Pinpoint the cell where the given text exists, returning its (X, Y) midpoint coordinate. 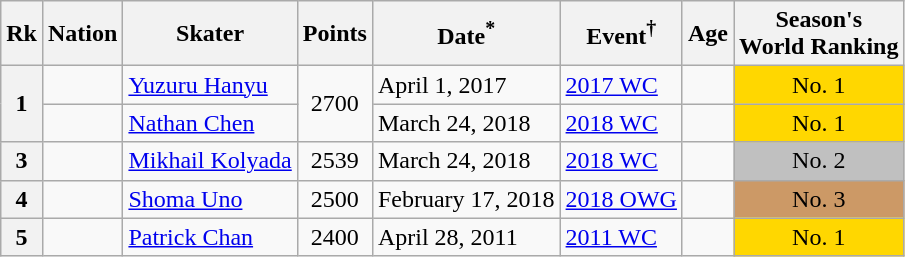
April 28, 2011 (466, 237)
2500 (334, 199)
Season'sWorld Ranking (819, 34)
Nathan Chen (210, 123)
2539 (334, 161)
3 (22, 161)
Rk (22, 34)
Event† (621, 34)
Points (334, 34)
2018 OWG (621, 199)
4 (22, 199)
Nation (82, 34)
2400 (334, 237)
Age (708, 34)
Patrick Chan (210, 237)
No. 3 (819, 199)
Mikhail Kolyada (210, 161)
2011 WC (621, 237)
1 (22, 104)
Skater (210, 34)
No. 2 (819, 161)
February 17, 2018 (466, 199)
Yuzuru Hanyu (210, 85)
Date* (466, 34)
Shoma Uno (210, 199)
April 1, 2017 (466, 85)
2017 WC (621, 85)
2700 (334, 104)
5 (22, 237)
